Identify which cell holds the provided text, then report its [x, y] central coordinate. 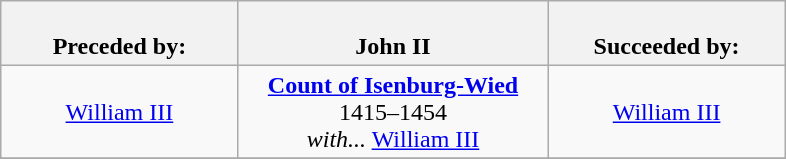
Succeeded by: [667, 34]
Preceded by: [119, 34]
John II [392, 34]
Count of Isenburg-Wied1415–1454with... William III [392, 112]
